Extract the (X, Y) coordinate from the center of the cell holding the provided text.  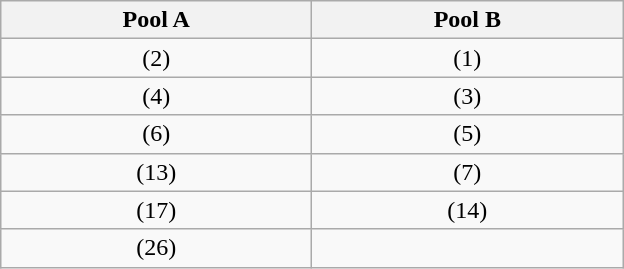
(26) (156, 248)
(6) (156, 134)
(2) (156, 58)
(5) (468, 134)
(13) (156, 172)
Pool A (156, 20)
(1) (468, 58)
Pool B (468, 20)
(17) (156, 210)
(7) (468, 172)
(14) (468, 210)
(4) (156, 96)
(3) (468, 96)
